Locate the cell with the specified text and output its (X, Y) center coordinate. 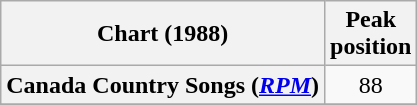
Chart (1988) (163, 34)
Peak position (371, 34)
88 (371, 85)
Canada Country Songs (RPM) (163, 85)
